Search for the cell housing the specified text and yield its [x, y] center coordinate. 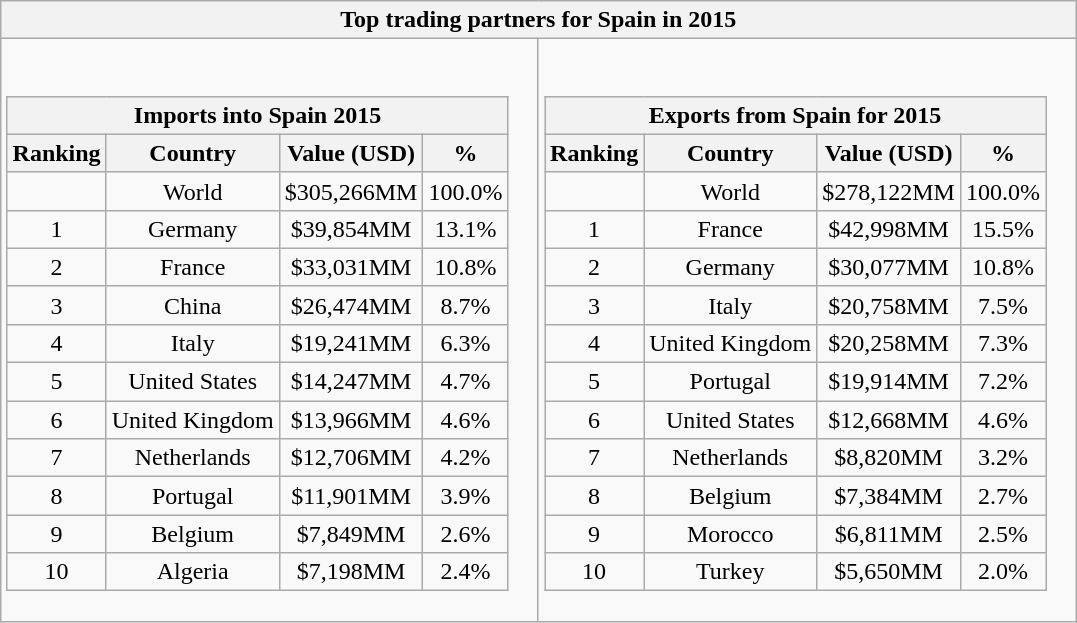
$19,914MM [889, 382]
$305,266MM [351, 191]
$6,811MM [889, 534]
$20,258MM [889, 343]
$278,122MM [889, 191]
$7,849MM [351, 534]
Top trading partners for Spain in 2015 [538, 20]
$26,474MM [351, 305]
4.2% [466, 458]
$12,706MM [351, 458]
Exports from Spain for 2015 [796, 115]
$20,758MM [889, 305]
$42,998MM [889, 229]
8.7% [466, 305]
4.7% [466, 382]
$13,966MM [351, 420]
Turkey [730, 572]
China [192, 305]
$7,384MM [889, 496]
6.3% [466, 343]
2.7% [1002, 496]
$7,198MM [351, 572]
7.2% [1002, 382]
13.1% [466, 229]
$12,668MM [889, 420]
$19,241MM [351, 343]
$39,854MM [351, 229]
7.3% [1002, 343]
$5,650MM [889, 572]
Algeria [192, 572]
7.5% [1002, 305]
15.5% [1002, 229]
Imports into Spain 2015 [258, 115]
$11,901MM [351, 496]
$14,247MM [351, 382]
2.5% [1002, 534]
$30,077MM [889, 267]
3.2% [1002, 458]
$8,820MM [889, 458]
2.0% [1002, 572]
$33,031MM [351, 267]
2.4% [466, 572]
3.9% [466, 496]
Morocco [730, 534]
2.6% [466, 534]
